Scan for the cell matching the given text and deliver its (x, y) coordinate at center. 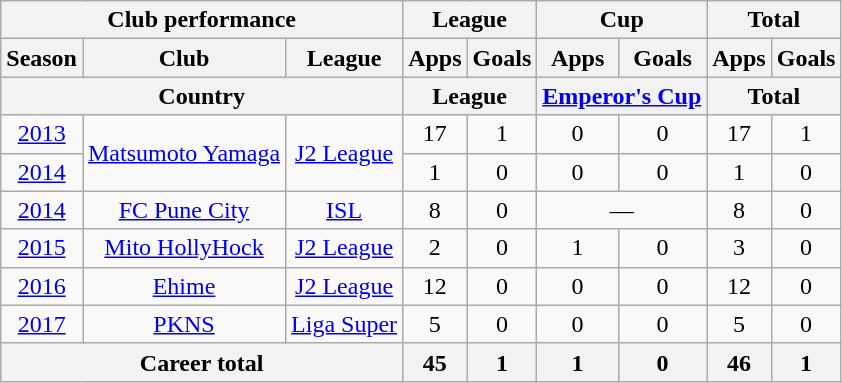
— (622, 210)
Club performance (202, 20)
Club (184, 58)
Country (202, 96)
Season (42, 58)
Emperor's Cup (622, 96)
ISL (344, 210)
45 (435, 362)
Career total (202, 362)
Cup (622, 20)
3 (739, 248)
Mito HollyHock (184, 248)
Ehime (184, 286)
2 (435, 248)
FC Pune City (184, 210)
2016 (42, 286)
PKNS (184, 324)
2015 (42, 248)
Matsumoto Yamaga (184, 153)
46 (739, 362)
Liga Super (344, 324)
2013 (42, 134)
2017 (42, 324)
